Extract the (x, y) coordinate from the center of the cell holding the provided text.  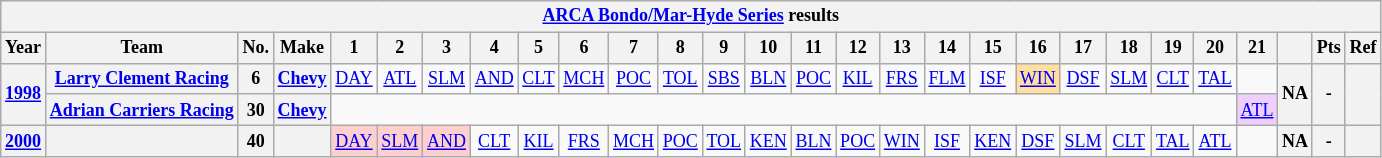
Ref (1363, 48)
No. (256, 48)
15 (993, 48)
3 (447, 48)
9 (724, 48)
7 (634, 48)
19 (1173, 48)
8 (680, 48)
2000 (24, 140)
Adrian Carriers Racing (142, 110)
10 (768, 48)
SBS (724, 78)
Team (142, 48)
4 (494, 48)
20 (1215, 48)
1998 (24, 94)
Larry Clement Racing (142, 78)
18 (1129, 48)
5 (538, 48)
Pts (1328, 48)
21 (1257, 48)
ARCA Bondo/Mar-Hyde Series results (691, 16)
17 (1083, 48)
13 (902, 48)
12 (858, 48)
1 (354, 48)
2 (400, 48)
FLM (947, 78)
30 (256, 110)
Year (24, 48)
16 (1038, 48)
40 (256, 140)
Make (302, 48)
14 (947, 48)
11 (814, 48)
